Locate the cell with the specified text and output its [X, Y] center coordinate. 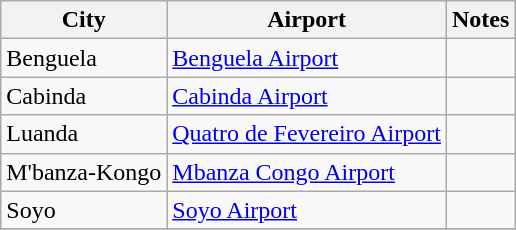
Soyo Airport [307, 210]
Cabinda [84, 96]
Luanda [84, 134]
Soyo [84, 210]
Benguela Airport [307, 58]
City [84, 20]
Mbanza Congo Airport [307, 172]
Cabinda Airport [307, 96]
Quatro de Fevereiro Airport [307, 134]
Benguela [84, 58]
Notes [480, 20]
M'banza-Kongo [84, 172]
Airport [307, 20]
